Extract the (x, y) coordinate from the center of the cell holding the provided text.  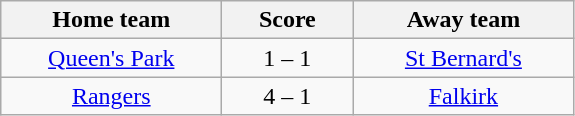
1 – 1 (288, 58)
Queen's Park (112, 58)
St Bernard's (464, 58)
Home team (112, 20)
Rangers (112, 96)
4 – 1 (288, 96)
Falkirk (464, 96)
Away team (464, 20)
Score (288, 20)
